Pinpoint the cell where the given text exists, returning its (X, Y) midpoint coordinate. 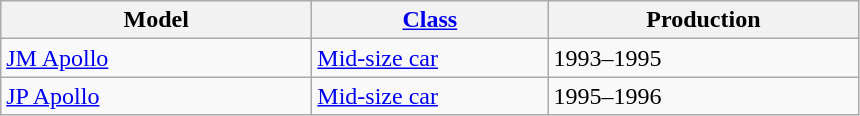
1993–1995 (704, 58)
JP Apollo (156, 96)
Model (156, 20)
Production (704, 20)
Class (430, 20)
1995–1996 (704, 96)
JM Apollo (156, 58)
